Capture the cell that displays the provided text and extract its (x, y) central coordinate. 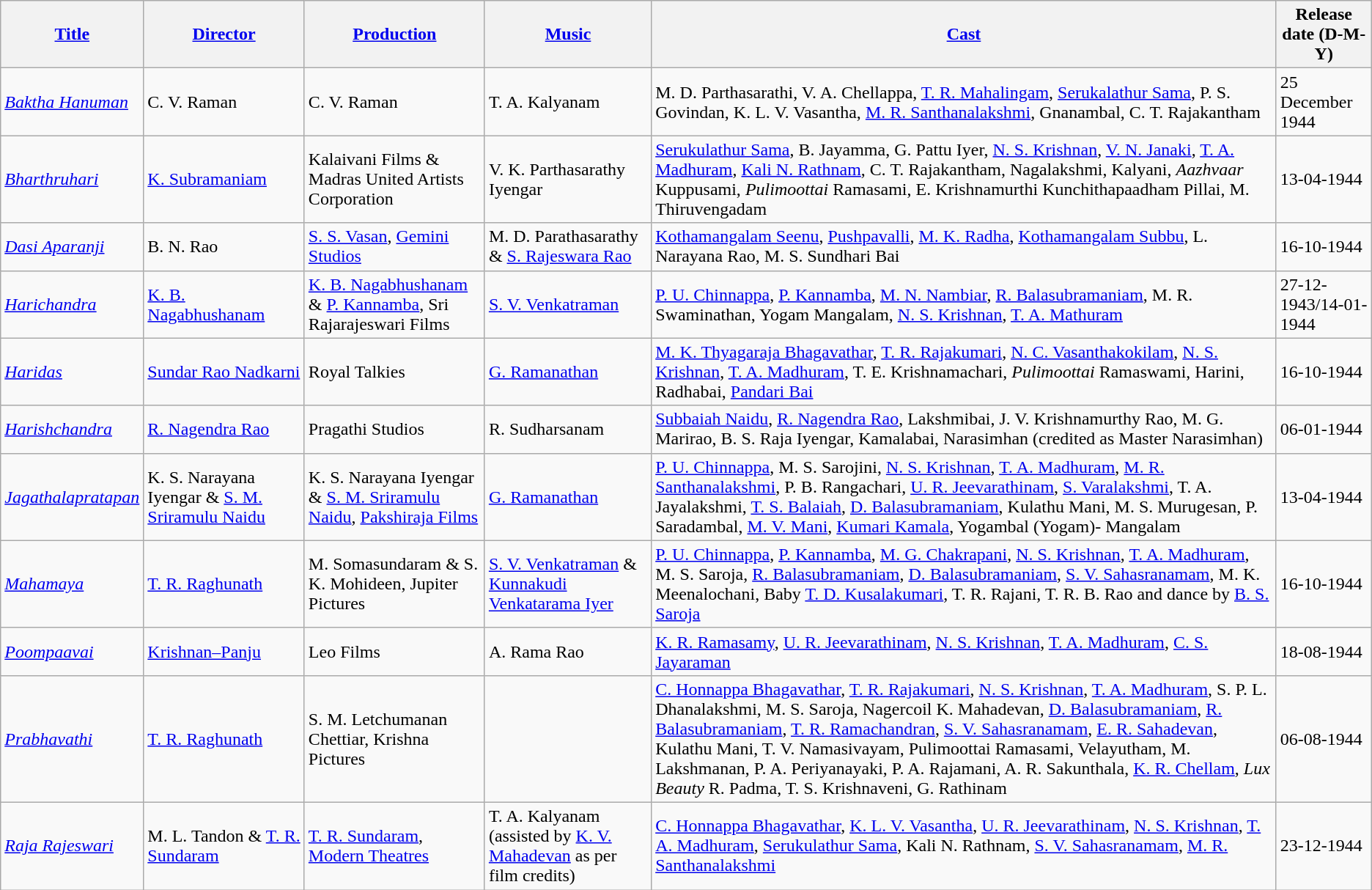
T. R. Sundaram, Modern Theatres (394, 846)
Pragathi Studios (394, 430)
25 December 1944 (1324, 102)
K. B. Nagabhushanam & P. Kannamba, Sri Rajarajeswari Films (394, 304)
T. A. Kalyanam (567, 102)
K. B. Nagabhushanam (224, 304)
Bharthruhari (72, 179)
06-01-1944 (1324, 430)
Release date (D-M-Y) (1324, 34)
Kalaivani Films & Madras United Artists Corporation (394, 179)
Kothamangalam Seenu, Pushpavalli, M. K. Radha, Kothamangalam Subbu, L. Narayana Rao, M. S. Sundhari Bai (965, 246)
27-12-1943/14-01-1944 (1324, 304)
Cast (965, 34)
B. N. Rao (224, 246)
Harichandra (72, 304)
M. L. Tandon & T. R. Sundaram (224, 846)
06-08-1944 (1324, 739)
Sundar Rao Nadkarni (224, 372)
M. Somasundaram & S. K. Mohideen, Jupiter Pictures (394, 584)
K. Subramaniam (224, 179)
S. V. Venkatraman & Kunnakudi Venkatarama Iyer (567, 584)
K. S. Narayana Iyengar & S. M. Sriramulu Naidu, Pakshiraja Films (394, 497)
Prabhavathi (72, 739)
V. K. Parthasarathy Iyengar (567, 179)
18-08-1944 (1324, 651)
R. Nagendra Rao (224, 430)
K. S. Narayana Iyengar & S. M. Sriramulu Naidu (224, 497)
S. S. Vasan, Gemini Studios (394, 246)
Production (394, 34)
23-12-1944 (1324, 846)
T. A. Kalyanam (assisted by K. V. Mahadevan as per film credits) (567, 846)
S. V. Venkatraman (567, 304)
Royal Talkies (394, 372)
Harishchandra (72, 430)
R. Sudharsanam (567, 430)
Poompaavai (72, 651)
P. U. Chinnappa, P. Kannamba, M. N. Nambiar, R. Balasubramaniam, M. R. Swaminathan, Yogam Mangalam, N. S. Krishnan, T. A. Mathuram (965, 304)
Baktha Hanuman (72, 102)
Haridas (72, 372)
S. M. Letchumanan Chettiar, Krishna Pictures (394, 739)
K. R. Ramasamy, U. R. Jeevarathinam, N. S. Krishnan, T. A. Madhuram, C. S. Jayaraman (965, 651)
Mahamaya (72, 584)
Jagathalapratapan (72, 497)
Director (224, 34)
Music (567, 34)
A. Rama Rao (567, 651)
Raja Rajeswari (72, 846)
Krishnan–Panju (224, 651)
Dasi Aparanji (72, 246)
M. D. Parathasarathy & S. Rajeswara Rao (567, 246)
Title (72, 34)
Leo Films (394, 651)
